Search for the cell housing the specified text and yield its (x, y) center coordinate. 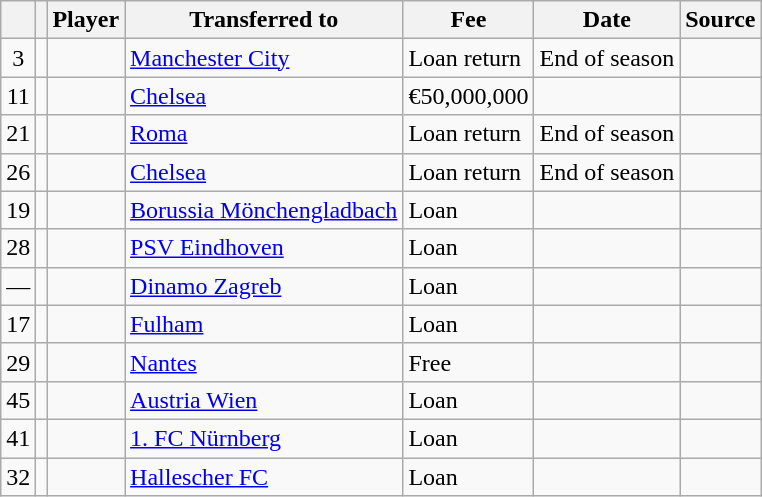
Fee (468, 20)
19 (18, 210)
— (18, 286)
1. FC Nürnberg (264, 438)
28 (18, 248)
Fulham (264, 324)
€50,000,000 (468, 96)
3 (18, 58)
Free (468, 362)
21 (18, 134)
Player (86, 20)
Date (607, 20)
29 (18, 362)
17 (18, 324)
41 (18, 438)
Austria Wien (264, 400)
Source (720, 20)
PSV Eindhoven (264, 248)
Roma (264, 134)
26 (18, 172)
Borussia Mönchengladbach (264, 210)
Dinamo Zagreb (264, 286)
Nantes (264, 362)
45 (18, 400)
Hallescher FC (264, 477)
Manchester City (264, 58)
Transferred to (264, 20)
11 (18, 96)
32 (18, 477)
